Provide the (x, y) coordinate of the cell's center where the given text is located.  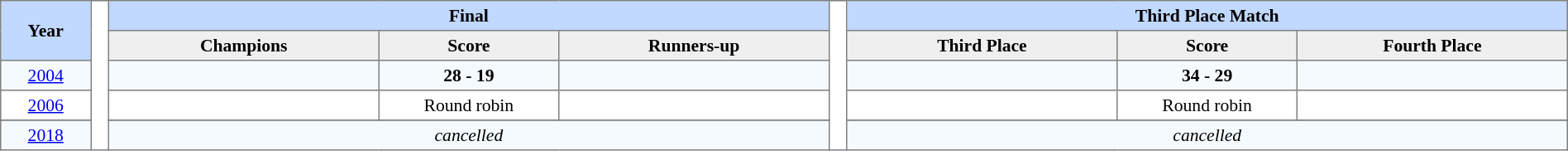
Year (46, 31)
2006 (46, 105)
34 - 29 (1207, 75)
Third Place (982, 46)
Champions (243, 46)
Third Place Match (1207, 16)
Fourth Place (1432, 46)
Final (468, 16)
28 - 19 (469, 75)
2018 (46, 135)
2004 (46, 75)
Runners-up (695, 46)
